From the cell containing the given text, extract its center point as [X, Y] coordinate. 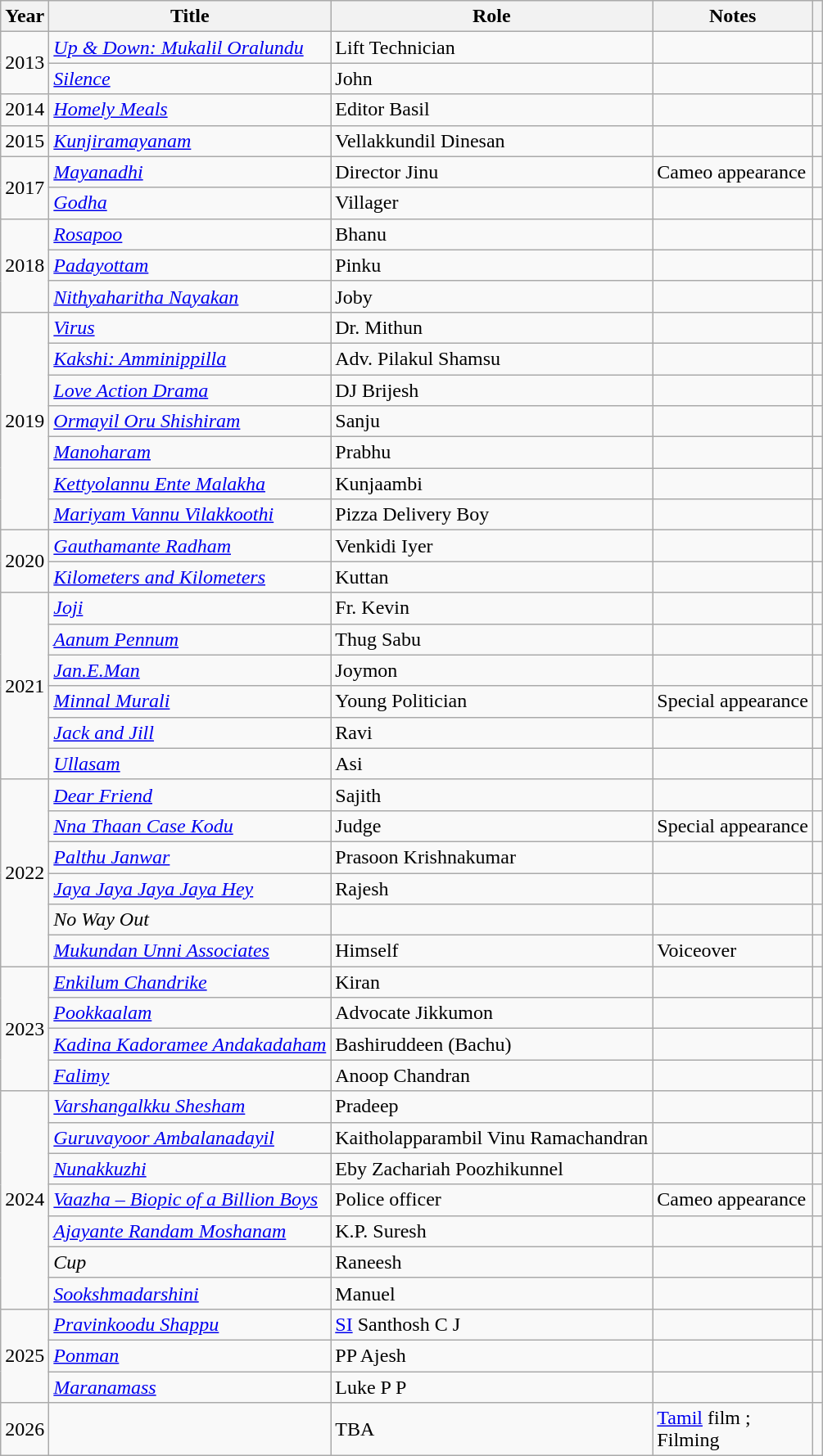
Pradeep [491, 1107]
2019 [25, 421]
Young Politician [491, 701]
Varshangalkku Shesham [190, 1107]
Pizza Delivery Boy [491, 515]
Cup [190, 1262]
2013 [25, 63]
Manoharam [190, 453]
Nithyaharitha Nayakan [190, 296]
Dr. Mithun [491, 327]
Advocate Jikkumon [491, 1013]
Maranamass [190, 1387]
Raneesh [491, 1262]
Homely Meals [190, 110]
Kettyolannu Ente Malakha [190, 484]
Kilometers and Kilometers [190, 577]
2015 [25, 141]
Rajesh [491, 888]
Sookshmadarshini [190, 1293]
2026 [25, 1429]
2020 [25, 561]
Dear Friend [190, 795]
Bashiruddeen (Bachu) [491, 1044]
Rosapoo [190, 234]
Role [491, 16]
Jaya Jaya Jaya Jaya Hey [190, 888]
Aanum Pennum [190, 639]
Kakshi: Amminippilla [190, 358]
Virus [190, 327]
Prasoon Krishnakumar [491, 857]
Luke P P [491, 1387]
Love Action Drama [190, 390]
Kunjaambi [491, 484]
Vellakkundil Dinesan [491, 141]
Minnal Murali [190, 701]
Year [25, 16]
Up & Down: Mukalil Oralundu [190, 47]
Mayanadhi [190, 172]
SI Santhosh C J [491, 1324]
Kiran [491, 982]
Joji [190, 608]
Enkilum Chandrike [190, 982]
Police officer [491, 1200]
2022 [25, 872]
Pinku [491, 265]
2025 [25, 1355]
Joymon [491, 670]
Sajith [491, 795]
Guruvayoor Ambalanadayil [190, 1138]
Manuel [491, 1293]
Voiceover [733, 951]
Pravinkoodu Shappu [190, 1324]
Asi [491, 764]
Thug Sabu [491, 639]
2023 [25, 1029]
Ormayil Oru Shishiram [190, 421]
Villager [491, 203]
2017 [25, 187]
Eby Zachariah Poozhikunnel [491, 1169]
No Way Out [190, 920]
Godha [190, 203]
Jack and Jill [190, 733]
Kaitholapparambil Vinu Ramachandran [491, 1138]
K.P. Suresh [491, 1231]
John [491, 79]
Joby [491, 296]
Ullasam [190, 764]
Fr. Kevin [491, 608]
Palthu Janwar [190, 857]
Editor Basil [491, 110]
Notes [733, 16]
Judge [491, 826]
Falimy [190, 1075]
Jan.E.Man [190, 670]
Kadina Kadoramee Andakadaham [190, 1044]
Sanju [491, 421]
Director Jinu [491, 172]
Gauthamante Radham [190, 546]
Padayottam [190, 265]
DJ Brijesh [491, 390]
Adv. Pilakul Shamsu [491, 358]
2014 [25, 110]
Ponman [190, 1355]
PP Ajesh [491, 1355]
Nna Thaan Case Kodu [190, 826]
Kunjiramayanam [190, 141]
Mukundan Unni Associates [190, 951]
Prabhu [491, 453]
Nunakkuzhi [190, 1169]
Vaazha – Biopic of a Billion Boys [190, 1200]
Venkidi Iyer [491, 546]
Lift Technician [491, 47]
Silence [190, 79]
Kuttan [491, 577]
Himself [491, 951]
2021 [25, 686]
Ravi [491, 733]
Bhanu [491, 234]
TBA [491, 1429]
2018 [25, 265]
Title [190, 16]
Tamil film ; Filming [733, 1429]
Anoop Chandran [491, 1075]
Ajayante Randam Moshanam [190, 1231]
Pookkaalam [190, 1013]
Mariyam Vannu Vilakkoothi [190, 515]
2024 [25, 1200]
